From the cell containing the given text, extract its center point as (x, y) coordinate. 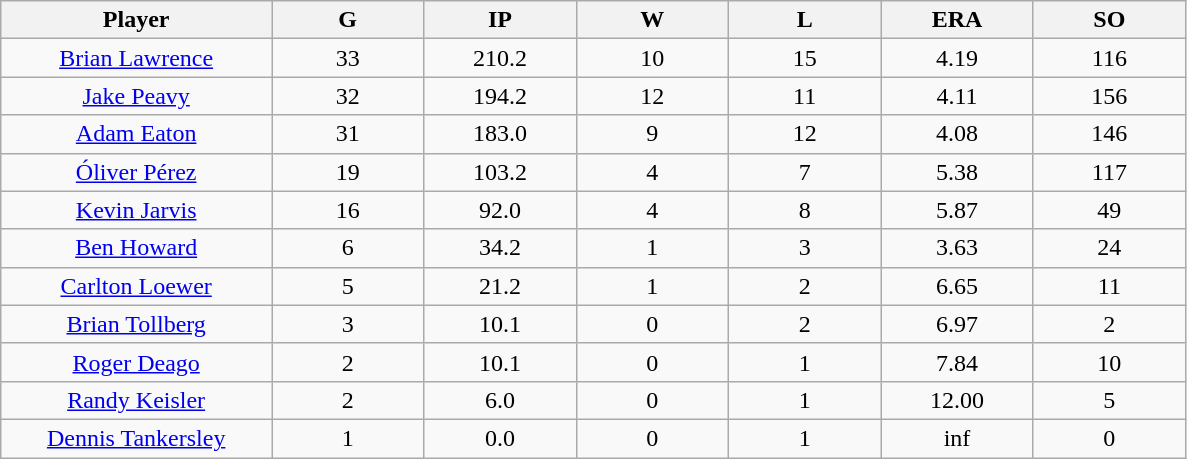
Player (136, 20)
49 (1109, 210)
12.00 (957, 400)
Kevin Jarvis (136, 210)
146 (1109, 134)
103.2 (500, 172)
5.87 (957, 210)
6 (348, 248)
156 (1109, 96)
24 (1109, 248)
6.0 (500, 400)
8 (805, 210)
Brian Lawrence (136, 58)
34.2 (500, 248)
Adam Eaton (136, 134)
7.84 (957, 362)
15 (805, 58)
3.63 (957, 248)
W (652, 20)
Carlton Loewer (136, 286)
0.0 (500, 438)
Óliver Pérez (136, 172)
ERA (957, 20)
32 (348, 96)
L (805, 20)
7 (805, 172)
19 (348, 172)
6.97 (957, 324)
4.19 (957, 58)
210.2 (500, 58)
116 (1109, 58)
SO (1109, 20)
inf (957, 438)
9 (652, 134)
G (348, 20)
Dennis Tankersley (136, 438)
194.2 (500, 96)
Roger Deago (136, 362)
Ben Howard (136, 248)
31 (348, 134)
Randy Keisler (136, 400)
4.08 (957, 134)
6.65 (957, 286)
21.2 (500, 286)
92.0 (500, 210)
33 (348, 58)
IP (500, 20)
Jake Peavy (136, 96)
183.0 (500, 134)
4.11 (957, 96)
5.38 (957, 172)
Brian Tollberg (136, 324)
117 (1109, 172)
16 (348, 210)
